For the text-containing cell, return its midpoint in (X, Y) coordinate format. 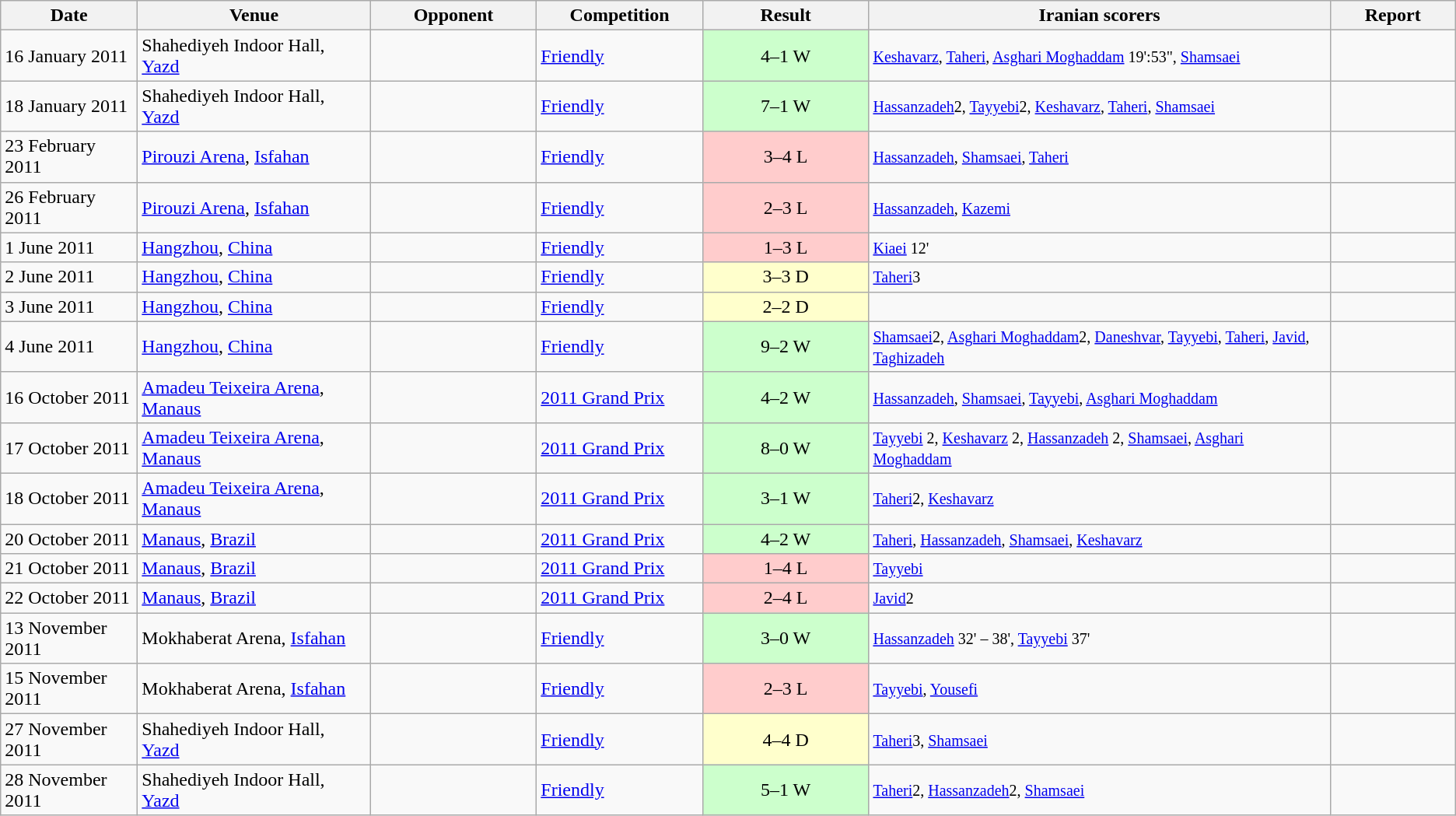
8–0 W (786, 448)
Javid2 (1100, 598)
Shamsaei2, Asghari Moghaddam2, Daneshvar, Tayyebi, Taheri, Javid, Taghizadeh (1100, 347)
4–4 D (786, 739)
Venue (254, 16)
2–2 D (786, 306)
9–2 W (786, 347)
1–3 L (786, 247)
1–4 L (786, 569)
4–1 W (786, 56)
Competition (620, 16)
Taheri, Hassanzadeh, Shamsaei, Keshavarz (1100, 539)
Taheri3 (1100, 277)
18 October 2011 (69, 498)
2 June 2011 (69, 277)
21 October 2011 (69, 569)
Iranian scorers (1100, 16)
Report (1392, 16)
13 November 2011 (69, 638)
Hassanzadeh, Kazemi (1100, 207)
Tayyebi, Yousefi (1100, 689)
28 November 2011 (69, 790)
Hassanzadeh2, Tayyebi2, Keshavarz, Taheri, Shamsaei (1100, 106)
Hassanzadeh, Shamsaei, Tayyebi, Asghari Moghaddam (1100, 397)
2–4 L (786, 598)
4 June 2011 (69, 347)
15 November 2011 (69, 689)
Tayyebi (1100, 569)
Taheri3, Shamsaei (1100, 739)
Opponent (453, 16)
3–4 L (786, 157)
Tayyebi 2, Keshavarz 2, Hassanzadeh 2, Shamsaei, Asghari Moghaddam (1100, 448)
Kiaei 12' (1100, 247)
Result (786, 16)
7–1 W (786, 106)
Taheri2, Hassanzadeh2, Shamsaei (1100, 790)
Hassanzadeh 32' – 38', Tayyebi 37' (1100, 638)
23 February 2011 (69, 157)
Hassanzadeh, Shamsaei, Taheri (1100, 157)
3–1 W (786, 498)
5–1 W (786, 790)
17 October 2011 (69, 448)
26 February 2011 (69, 207)
Taheri2, Keshavarz (1100, 498)
3–0 W (786, 638)
3–3 D (786, 277)
22 October 2011 (69, 598)
Date (69, 16)
1 June 2011 (69, 247)
18 January 2011 (69, 106)
27 November 2011 (69, 739)
16 October 2011 (69, 397)
Keshavarz, Taheri, Asghari Moghaddam 19':53", Shamsaei (1100, 56)
3 June 2011 (69, 306)
20 October 2011 (69, 539)
16 January 2011 (69, 56)
